Scan for the cell matching the given text and deliver its [x, y] coordinate at center. 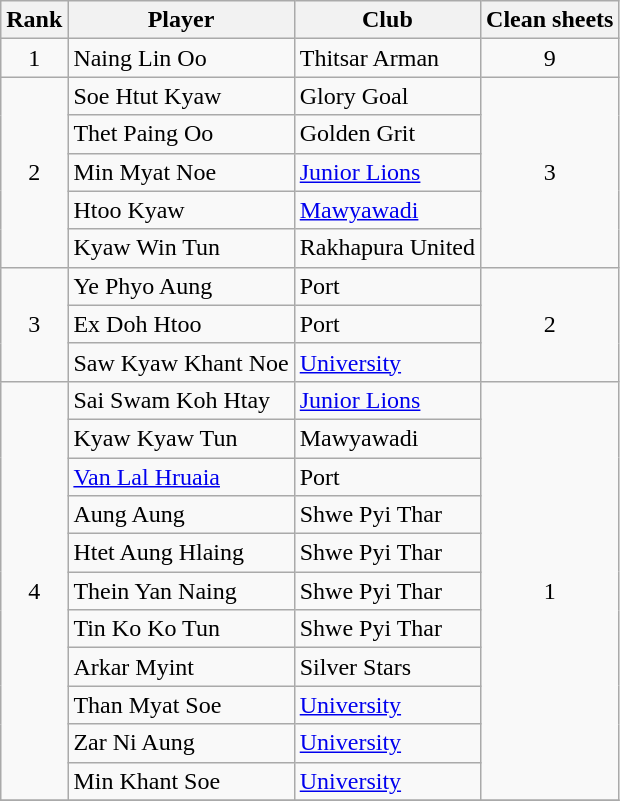
Ex Doh Htoo [181, 324]
Club [387, 20]
Min Khant Soe [181, 781]
Golden Grit [387, 134]
Player [181, 20]
Kyaw Kyaw Tun [181, 438]
Rakhapura United [387, 248]
Arkar Myint [181, 667]
Van Lal Hruaia [181, 477]
Zar Ni Aung [181, 743]
Saw Kyaw Khant Noe [181, 362]
Ye Phyo Aung [181, 286]
Htet Aung Hlaing [181, 553]
Naing Lin Oo [181, 58]
Silver Stars [387, 667]
Kyaw Win Tun [181, 248]
Than Myat Soe [181, 705]
Thein Yan Naing [181, 591]
Thitsar Arman [387, 58]
Htoo Kyaw [181, 210]
Soe Htut Kyaw [181, 96]
Tin Ko Ko Tun [181, 629]
Thet Paing Oo [181, 134]
Sai Swam Koh Htay [181, 400]
Min Myat Noe [181, 172]
Rank [34, 20]
Aung Aung [181, 515]
Glory Goal [387, 96]
9 [550, 58]
Clean sheets [550, 20]
4 [34, 590]
